Output the [X, Y] coordinate of the center of the cell containing the given text.  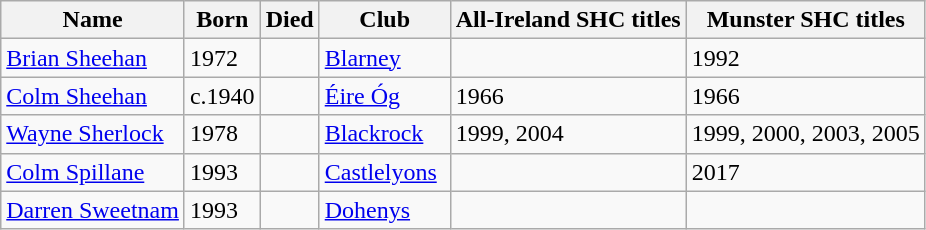
1999, 2004 [568, 134]
Name [93, 20]
2017 [806, 172]
Born [222, 20]
Munster SHC titles [806, 20]
Blarney [384, 58]
Éire Óg [384, 96]
Wayne Sherlock [93, 134]
1992 [806, 58]
1978 [222, 134]
1972 [222, 58]
Blackrock [384, 134]
Dohenys [384, 210]
Brian Sheehan [93, 58]
c.1940 [222, 96]
Colm Spillane [93, 172]
Castlelyons [384, 172]
Colm Sheehan [93, 96]
Club [384, 20]
1999, 2000, 2003, 2005 [806, 134]
All-Ireland SHC titles [568, 20]
Darren Sweetnam [93, 210]
Died [290, 20]
